Capture the cell that displays the provided text and extract its [x, y] central coordinate. 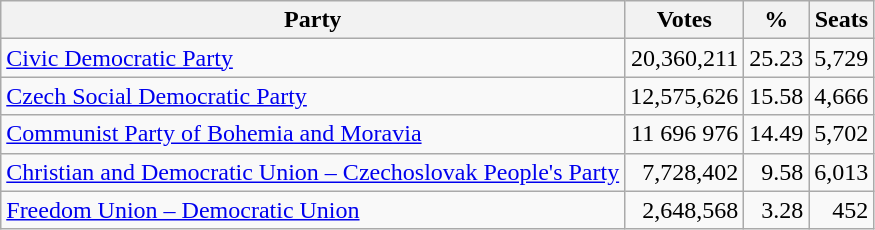
452 [842, 210]
5,702 [842, 134]
Communist Party of Bohemia and Moravia [313, 134]
Christian and Democratic Union – Czechoslovak People's Party [313, 172]
25.23 [776, 58]
6,013 [842, 172]
12,575,626 [684, 96]
9.58 [776, 172]
% [776, 20]
Freedom Union – Democratic Union [313, 210]
7,728,402 [684, 172]
Czech Social Democratic Party [313, 96]
11 696 976 [684, 134]
20,360,211 [684, 58]
Party [313, 20]
Votes [684, 20]
4,666 [842, 96]
Civic Democratic Party [313, 58]
3.28 [776, 210]
14.49 [776, 134]
5,729 [842, 58]
2,648,568 [684, 210]
15.58 [776, 96]
Seats [842, 20]
